From the cell containing the given text, extract its center point as (x, y) coordinate. 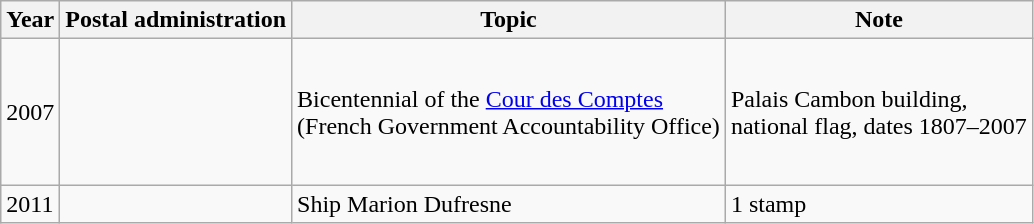
Bicentennial of the Cour des Comptes (French Government Accountability Office) (509, 112)
2011 (30, 204)
Palais Cambon building,national flag, dates 1807–2007 (878, 112)
Note (878, 20)
Postal administration (176, 20)
Year (30, 20)
1 stamp (878, 204)
2007 (30, 112)
Topic (509, 20)
Ship Marion Dufresne (509, 204)
